Return the [X, Y] coordinate for the center point of the cell that contains the specified text.  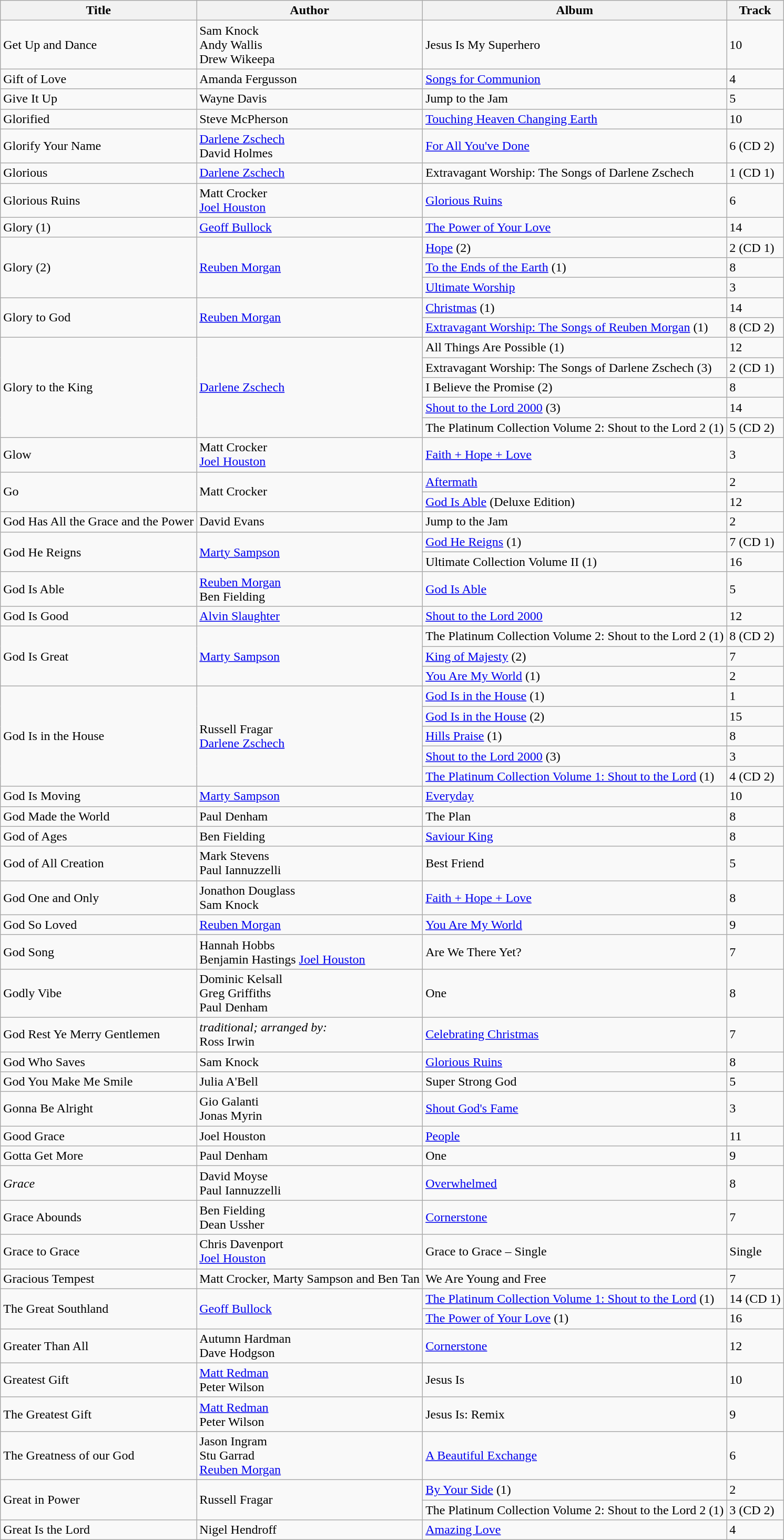
Best Friend [575, 864]
For All You've Done [575, 146]
Sam Knock [310, 1062]
Jesus Is: Remix [575, 1414]
Shout God's Fame [575, 1109]
Jesus Is [575, 1380]
Russell Fragar [310, 1500]
Sam KnockAndy WallisDrew Wikeepa [310, 45]
Grace [99, 1183]
Track [755, 11]
God So Loved [99, 925]
Ben Fielding Dean Ussher [310, 1217]
Dominic Kelsall Greg Griffiths Paul Denham [310, 993]
Gonna Be Alright [99, 1109]
11 [755, 1136]
Gracious Tempest [99, 1279]
Darlene ZschechDavid Holmes [310, 146]
Gift of Love [99, 79]
traditional; arranged by: Ross Irwin [310, 1034]
God One and Only [99, 897]
I Believe the Promise (2) [575, 388]
Author [310, 11]
Get Up and Dance [99, 45]
The Power of Your Love (1) [575, 1319]
Extravagant Worship: The Songs of Reuben Morgan (1) [575, 328]
Grace to Grace [99, 1252]
Title [99, 11]
You Are My World [575, 925]
Amazing Love [575, 1530]
Ben Fielding [310, 836]
A Beautiful Exchange [575, 1455]
God Is in the House [99, 736]
God Is in the House (2) [575, 716]
Glory (2) [99, 267]
Ultimate Collection Volume II (1) [575, 562]
Russell FragarDarlene Zschech [310, 736]
David Moyse Paul Iannuzzelli [310, 1183]
God Is Great [99, 656]
People [575, 1136]
Amanda Fergusson [310, 79]
The Great Southland [99, 1309]
Glorify Your Name [99, 146]
Gio Galanti Jonas Myrin [310, 1109]
Glory (1) [99, 227]
15 [755, 716]
Album [575, 11]
Single [755, 1252]
Saviour King [575, 836]
God Is in the House (1) [575, 696]
Shout to the Lord 2000 [575, 616]
Jesus Is My Superhero [575, 45]
God Made the World [99, 816]
Glory to the King [99, 388]
God Is Able (Deluxe Edition) [575, 502]
God Is Moving [99, 796]
Good Grace [99, 1136]
All Things Are Possible (1) [575, 348]
God He Reigns (1) [575, 542]
Hannah HobbsBenjamin Hastings Joel Houston [310, 952]
Glorious [99, 173]
1 (CD 1) [755, 173]
Matt Crocker [310, 492]
The Power of Your Love [575, 227]
By Your Side (1) [575, 1490]
Grace Abounds [99, 1217]
1 [755, 696]
Alvin Slaughter [310, 616]
King of Majesty (2) [575, 656]
God Rest Ye Merry Gentlemen [99, 1034]
Julia A'Bell [310, 1082]
Great Is the Lord [99, 1530]
4 (CD 2) [755, 776]
Mark Stevens Paul Iannuzzelli [310, 864]
Super Strong God [575, 1082]
God He Reigns [99, 552]
Overwhelmed [575, 1183]
Jason Ingram Stu Garrad Reuben Morgan [310, 1455]
Wayne Davis [310, 99]
14 (CD 1) [755, 1299]
6 (CD 2) [755, 146]
Are We There Yet? [575, 952]
Steve McPherson [310, 119]
Joel Houston [310, 1136]
Reuben Morgan Ben Fielding [310, 589]
5 (CD 2) [755, 428]
Everyday [575, 796]
God Has All the Grace and the Power [99, 522]
Chris Davenport Joel Houston [310, 1252]
Autumn Hardman Dave Hodgson [310, 1345]
You Are My World (1) [575, 676]
Greater Than All [99, 1345]
Extravagant Worship: The Songs of Darlene Zschech [575, 173]
The Plan [575, 816]
Glory to God [99, 318]
To the Ends of the Earth (1) [575, 267]
Hills Praise (1) [575, 736]
We Are Young and Free [575, 1279]
Ultimate Worship [575, 287]
God Song [99, 952]
Jonathon Douglass Sam Knock [310, 897]
Godly Vibe [99, 993]
Matt Crocker, Marty Sampson and Ben Tan [310, 1279]
Celebrating Christmas [575, 1034]
God Is Good [99, 616]
God of Ages [99, 836]
Christmas (1) [575, 308]
God of All Creation [99, 864]
The Greatness of our God [99, 1455]
David Evans [310, 522]
Great in Power [99, 1500]
Hope (2) [575, 247]
Greatest Gift [99, 1380]
Give It Up [99, 99]
The Greatest Gift [99, 1414]
Touching Heaven Changing Earth [575, 119]
God You Make Me Smile [99, 1082]
Nigel Hendroff [310, 1530]
7 (CD 1) [755, 542]
Glow [99, 454]
Go [99, 492]
God Who Saves [99, 1062]
Glorified [99, 119]
Songs for Communion [575, 79]
Gotta Get More [99, 1156]
3 (CD 2) [755, 1510]
Grace to Grace – Single [575, 1252]
Aftermath [575, 482]
Extravagant Worship: The Songs of Darlene Zschech (3) [575, 368]
